Detect which cell encompasses the target text, then output its (x, y) center coordinate. 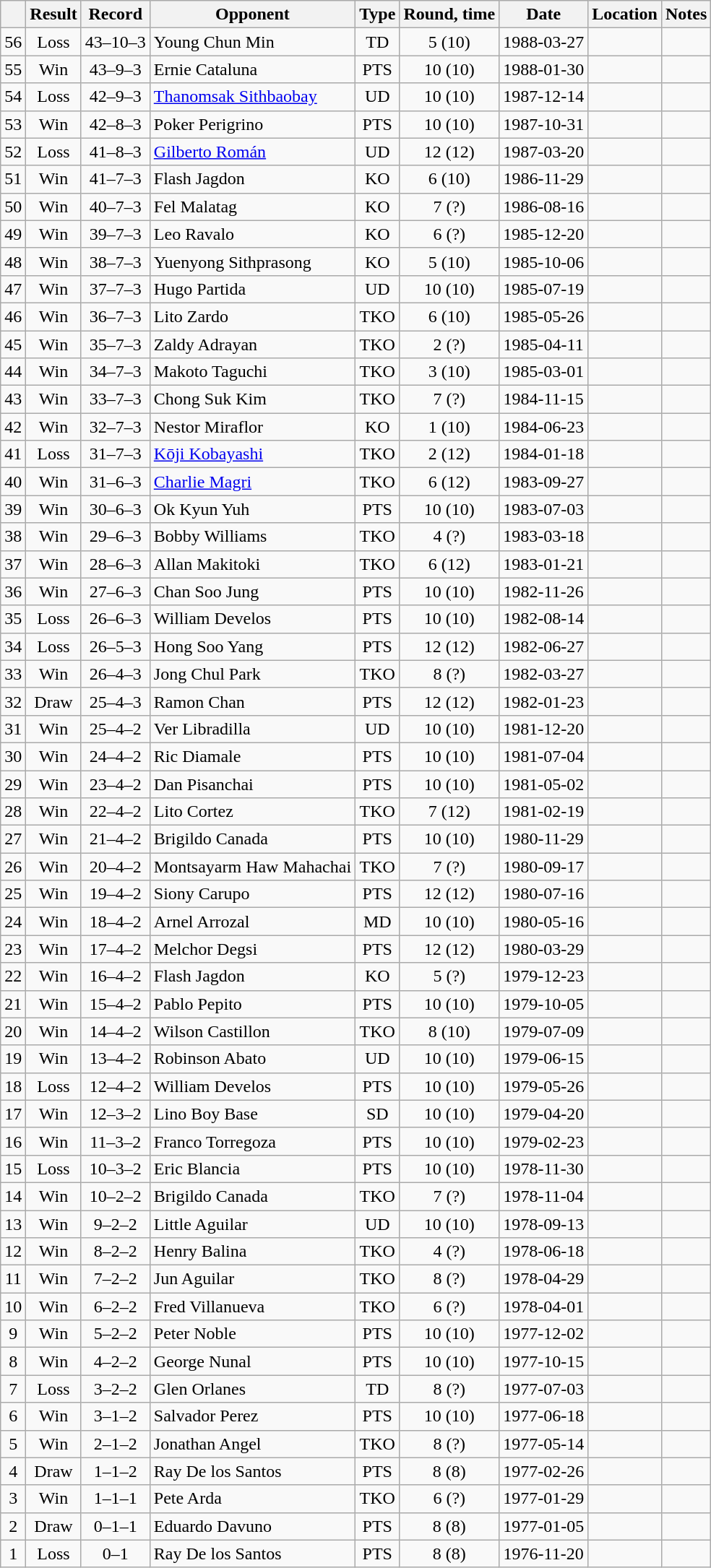
16–4–2 (116, 976)
Leo Ravalo (252, 234)
1977-01-29 (543, 1499)
28–6–3 (116, 564)
1982-08-14 (543, 619)
19 (13, 1059)
Bobby Williams (252, 537)
0–1–1 (116, 1526)
42–8–3 (116, 124)
21 (13, 1004)
Montsayarm Haw Mahachai (252, 867)
26 (13, 867)
54 (13, 97)
Kōji Kobayashi (252, 454)
37–7–3 (116, 289)
32 (13, 701)
Ric Diamale (252, 756)
48 (13, 261)
Jonathan Angel (252, 1444)
1980-05-16 (543, 922)
31–7–3 (116, 454)
Jong Chul Park (252, 674)
Location (625, 14)
7–2–2 (116, 1279)
Little Aguilar (252, 1224)
Ernie Cataluna (252, 69)
1984-06-23 (543, 427)
Yuenyong Sithprasong (252, 261)
46 (13, 316)
1979-05-26 (543, 1086)
1979-10-05 (543, 1004)
1978-11-04 (543, 1196)
1977-02-26 (543, 1471)
50 (13, 207)
1984-11-15 (543, 399)
18 (13, 1086)
Poker Perigrino (252, 124)
1981-12-20 (543, 729)
17 (13, 1114)
52 (13, 152)
3–1–2 (116, 1416)
1985-12-20 (543, 234)
1981-02-19 (543, 812)
11–3–2 (116, 1141)
47 (13, 289)
1982-03-27 (543, 674)
8–2–2 (116, 1252)
31–6–3 (116, 482)
1988-01-30 (543, 69)
Opponent (252, 14)
1987-03-20 (543, 152)
Eduardo Davuno (252, 1526)
Peter Noble (252, 1334)
1978-09-13 (543, 1224)
Allan Makitoki (252, 564)
30 (13, 756)
5 (?) (449, 976)
12–4–2 (116, 1086)
1978-06-18 (543, 1252)
0–1 (116, 1554)
2 (?) (449, 345)
MD (377, 922)
12–3–2 (116, 1114)
6–2–2 (116, 1307)
3 (13, 1499)
1985-03-01 (543, 372)
Ok Kyun Yuh (252, 509)
George Nunal (252, 1361)
38 (13, 537)
36 (13, 592)
1982-01-23 (543, 701)
1979-06-15 (543, 1059)
1981-07-04 (543, 756)
Lito Cortez (252, 812)
Thanomsak Sithbaobay (252, 97)
Robinson Abato (252, 1059)
Zaldy Adrayan (252, 345)
43–10–3 (116, 42)
24 (13, 922)
1985-04-11 (543, 345)
42–9–3 (116, 97)
5 (13, 1444)
6 (13, 1416)
41–8–3 (116, 152)
1977-01-05 (543, 1526)
Result (53, 14)
Lino Boy Base (252, 1114)
Notes (686, 14)
49 (13, 234)
56 (13, 42)
1986-11-29 (543, 179)
Ramon Chan (252, 701)
30–6–3 (116, 509)
1979-04-20 (543, 1114)
51 (13, 179)
Jun Aguilar (252, 1279)
1978-11-30 (543, 1169)
1984-01-18 (543, 454)
Henry Balina (252, 1252)
1–1–1 (116, 1499)
21–4–2 (116, 839)
Hugo Partida (252, 289)
Fred Villanueva (252, 1307)
41 (13, 454)
Arnel Arrozal (252, 922)
40 (13, 482)
15 (13, 1169)
Melchor Degsi (252, 949)
Record (116, 14)
Glen Orlanes (252, 1389)
7 (13, 1389)
1982-06-27 (543, 646)
Salvador Perez (252, 1416)
7 (12) (449, 812)
17–4–2 (116, 949)
Makoto Taguchi (252, 372)
13 (13, 1224)
19–4–2 (116, 894)
1977-06-18 (543, 1416)
11 (13, 1279)
Franco Torregoza (252, 1141)
39–7–3 (116, 234)
20 (13, 1031)
1979-02-23 (543, 1141)
1980-03-29 (543, 949)
39 (13, 509)
27–6–3 (116, 592)
13–4–2 (116, 1059)
1980-09-17 (543, 867)
25–4–3 (116, 701)
20–4–2 (116, 867)
Chong Suk Kim (252, 399)
Eric Blancia (252, 1169)
Type (377, 14)
40–7–3 (116, 207)
29 (13, 784)
33–7–3 (116, 399)
Lito Zardo (252, 316)
23 (13, 949)
16 (13, 1141)
24–4–2 (116, 756)
26–5–3 (116, 646)
1–1–2 (116, 1471)
1977-10-15 (543, 1361)
1979-12-23 (543, 976)
1983-01-21 (543, 564)
43 (13, 399)
Round, time (449, 14)
SD (377, 1114)
35 (13, 619)
Pablo Pepito (252, 1004)
38–7–3 (116, 261)
4–2–2 (116, 1361)
1981-05-02 (543, 784)
Dan Pisanchai (252, 784)
9 (13, 1334)
Chan Soo Jung (252, 592)
Young Chun Min (252, 42)
1987-12-14 (543, 97)
35–7–3 (116, 345)
1986-08-16 (543, 207)
Ver Libradilla (252, 729)
8 (13, 1361)
23–4–2 (116, 784)
1983-07-03 (543, 509)
1978-04-29 (543, 1279)
Pete Arda (252, 1499)
15–4–2 (116, 1004)
26–6–3 (116, 619)
Fel Malatag (252, 207)
1 (10) (449, 427)
10 (13, 1307)
27 (13, 839)
Gilberto Román (252, 152)
41–7–3 (116, 179)
8 (10) (449, 1031)
1985-07-19 (543, 289)
1987-10-31 (543, 124)
2–1–2 (116, 1444)
1979-07-09 (543, 1031)
1978-04-01 (543, 1307)
28 (13, 812)
2 (13, 1526)
1982-11-26 (543, 592)
1985-05-26 (543, 316)
1976-11-20 (543, 1554)
25 (13, 894)
44 (13, 372)
12 (13, 1252)
Nestor Miraflor (252, 427)
36–7–3 (116, 316)
9–2–2 (116, 1224)
32–7–3 (116, 427)
31 (13, 729)
45 (13, 345)
Hong Soo Yang (252, 646)
26–4–3 (116, 674)
55 (13, 69)
53 (13, 124)
43–9–3 (116, 69)
2 (12) (449, 454)
37 (13, 564)
18–4–2 (116, 922)
3 (10) (449, 372)
4 (13, 1471)
1988-03-27 (543, 42)
1977-12-02 (543, 1334)
3–2–2 (116, 1389)
1980-11-29 (543, 839)
14–4–2 (116, 1031)
Wilson Castillon (252, 1031)
14 (13, 1196)
22–4–2 (116, 812)
42 (13, 427)
33 (13, 674)
22 (13, 976)
29–6–3 (116, 537)
1980-07-16 (543, 894)
1983-03-18 (543, 537)
Date (543, 14)
1977-07-03 (543, 1389)
1983-09-27 (543, 482)
10–2–2 (116, 1196)
Charlie Magri (252, 482)
25–4–2 (116, 729)
34 (13, 646)
10–3–2 (116, 1169)
1985-10-06 (543, 261)
1977-05-14 (543, 1444)
5–2–2 (116, 1334)
34–7–3 (116, 372)
Siony Carupo (252, 894)
1 (13, 1554)
